Find where the given text appears and provide that cell's center as (x, y) coordinate. 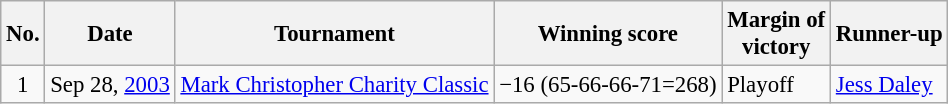
Date (110, 34)
Tournament (334, 34)
Mark Christopher Charity Classic (334, 85)
Jess Daley (890, 85)
Runner-up (890, 34)
Margin ofvictory (776, 34)
Winning score (608, 34)
1 (23, 85)
−16 (65-66-66-71=268) (608, 85)
No. (23, 34)
Sep 28, 2003 (110, 85)
Playoff (776, 85)
